Locate the cell with the specified text and output its (X, Y) center coordinate. 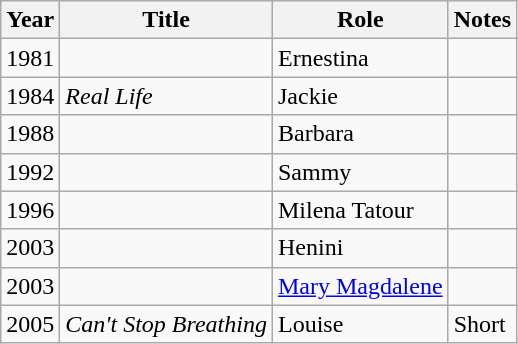
Sammy (360, 172)
Title (166, 20)
Notes (482, 20)
Jackie (360, 96)
Real Life (166, 96)
Milena Tatour (360, 210)
Year (30, 20)
1984 (30, 96)
1996 (30, 210)
Ernestina (360, 58)
1981 (30, 58)
Role (360, 20)
1988 (30, 134)
Mary Magdalene (360, 286)
Short (482, 324)
Henini (360, 248)
Louise (360, 324)
Can't Stop Breathing (166, 324)
2005 (30, 324)
1992 (30, 172)
Barbara (360, 134)
